From the cell containing the given text, extract its center point as (x, y) coordinate. 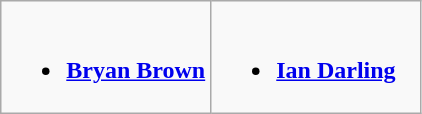
Bryan Brown (106, 58)
Ian Darling (316, 58)
